Find where the given text appears and provide that cell's center as [x, y] coordinate. 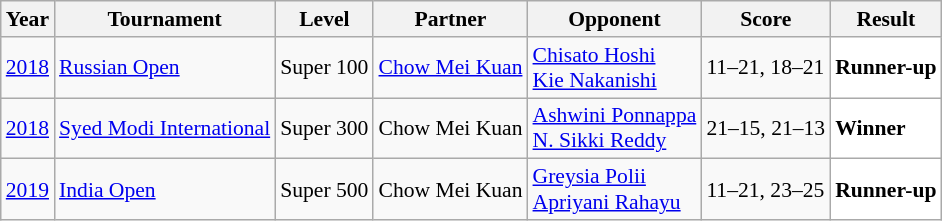
11–21, 23–25 [766, 190]
Year [28, 19]
Level [324, 19]
Winner [886, 128]
Score [766, 19]
21–15, 21–13 [766, 128]
India Open [164, 190]
Super 500 [324, 190]
Syed Modi International [164, 128]
11–21, 18–21 [766, 68]
Tournament [164, 19]
Partner [450, 19]
Super 300 [324, 128]
Ashwini Ponnappa N. Sikki Reddy [615, 128]
Result [886, 19]
Chisato Hoshi Kie Nakanishi [615, 68]
Super 100 [324, 68]
Greysia Polii Apriyani Rahayu [615, 190]
Russian Open [164, 68]
Opponent [615, 19]
2019 [28, 190]
